Search for the cell housing the specified text and yield its [x, y] center coordinate. 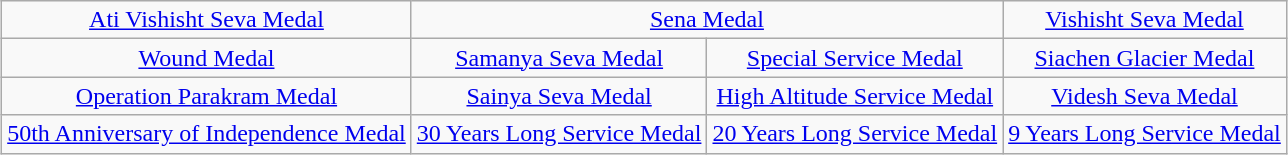
Videsh Seva Medal [1145, 96]
Vishisht Seva Medal [1145, 20]
30 Years Long Service Medal [559, 134]
Sainya Seva Medal [559, 96]
9 Years Long Service Medal [1145, 134]
Ati Vishisht Seva Medal [207, 20]
Siachen Glacier Medal [1145, 58]
20 Years Long Service Medal [855, 134]
50th Anniversary of Independence Medal [207, 134]
Operation Parakram Medal [207, 96]
Samanya Seva Medal [559, 58]
Sena Medal [706, 20]
Wound Medal [207, 58]
High Altitude Service Medal [855, 96]
Special Service Medal [855, 58]
